Capture the cell that displays the provided text and extract its [x, y] central coordinate. 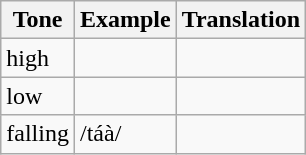
Example [125, 20]
/táà/ [125, 134]
falling [38, 134]
Translation [240, 20]
Tone [38, 20]
low [38, 96]
high [38, 58]
